Extract the (X, Y) coordinate from the center of the cell holding the provided text.  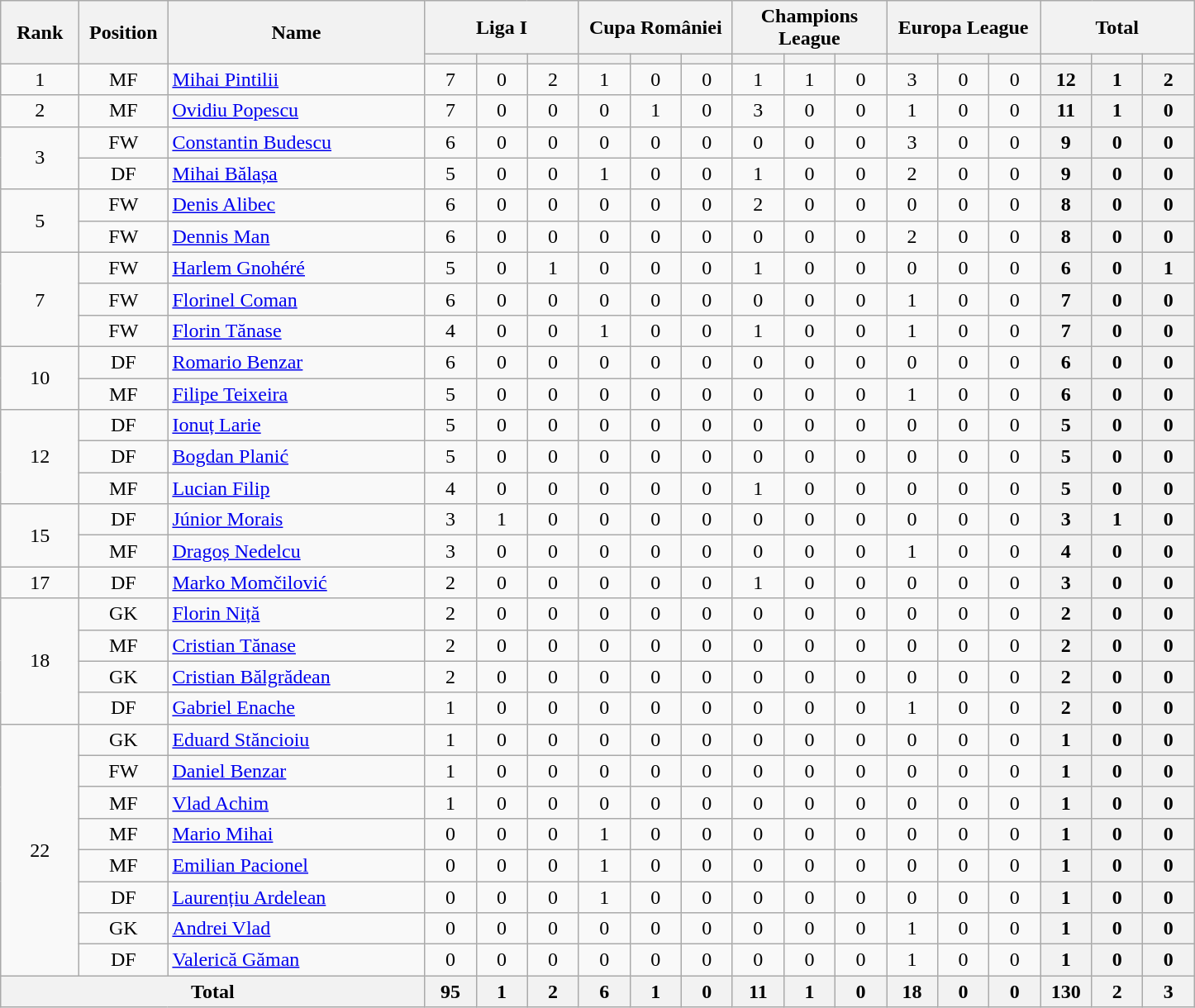
17 (40, 582)
Dragoș Nedelcu (296, 551)
Júnior Morais (296, 520)
Filipe Teixeira (296, 394)
95 (450, 991)
Daniel Benzar (296, 771)
22 (40, 849)
Harlem Gnohéré (296, 268)
Emilian Pacionel (296, 865)
Florinel Coman (296, 299)
Champions League (809, 28)
Cupa României (655, 28)
Laurențiu Ardelean (296, 896)
Marko Momčilović (296, 582)
Valerică Găman (296, 960)
Ovidiu Popescu (296, 111)
Denis Alibec (296, 205)
Romario Benzar (296, 362)
Vlad Achim (296, 802)
Eduard Stăncioiu (296, 739)
10 (40, 378)
Lucian Filip (296, 488)
Bogdan Planić (296, 457)
Europa League (963, 28)
Gabriel Enache (296, 708)
Florin Niță (296, 614)
Ionuț Larie (296, 426)
Rank (40, 32)
130 (1066, 991)
Liga I (502, 28)
15 (40, 535)
Mario Mihai (296, 834)
Constantin Budescu (296, 142)
Cristian Tănase (296, 645)
Position (124, 32)
Mihai Bălașa (296, 174)
Name (296, 32)
Dennis Man (296, 236)
Andrei Vlad (296, 929)
Mihai Pintilii (296, 79)
Cristian Bălgrădean (296, 677)
Florin Tănase (296, 330)
